For the text-containing cell, return its midpoint in (x, y) coordinate format. 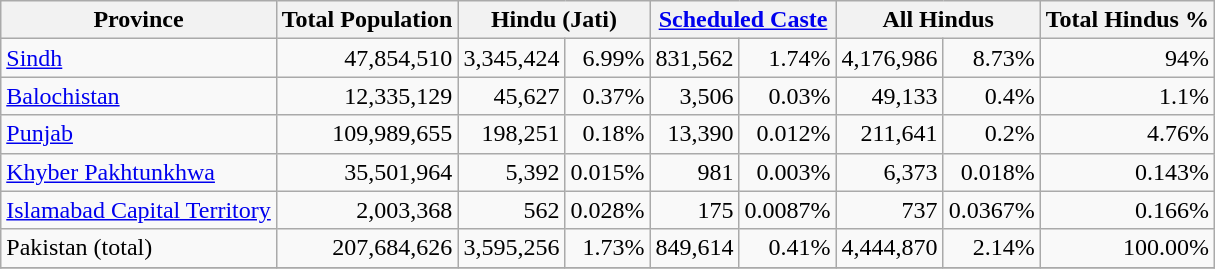
831,562 (694, 58)
0.41% (788, 248)
0.2% (992, 134)
Scheduled Caste (743, 20)
All Hindus (938, 20)
849,614 (694, 248)
Islamabad Capital Territory (139, 210)
1.1% (1127, 96)
0.0087% (788, 210)
0.166% (1127, 210)
12,335,129 (367, 96)
35,501,964 (367, 172)
3,506 (694, 96)
4,444,870 (890, 248)
198,251 (512, 134)
0.012% (788, 134)
45,627 (512, 96)
0.015% (608, 172)
Total Hindus % (1127, 20)
4.76% (1127, 134)
562 (512, 210)
3,345,424 (512, 58)
109,989,655 (367, 134)
Total Population (367, 20)
207,684,626 (367, 248)
1.74% (788, 58)
4,176,986 (890, 58)
Balochistan (139, 96)
0.028% (608, 210)
Province (139, 20)
Khyber Pakhtunkhwa (139, 172)
211,641 (890, 134)
981 (694, 172)
Hindu (Jati) (554, 20)
6,373 (890, 172)
47,854,510 (367, 58)
49,133 (890, 96)
Punjab (139, 134)
6.99% (608, 58)
0.018% (992, 172)
5,392 (512, 172)
175 (694, 210)
2,003,368 (367, 210)
Pakistan (total) (139, 248)
0.18% (608, 134)
Sindh (139, 58)
8.73% (992, 58)
0.03% (788, 96)
1.73% (608, 248)
13,390 (694, 134)
0.37% (608, 96)
0.143% (1127, 172)
0.0367% (992, 210)
100.00% (1127, 248)
0.4% (992, 96)
3,595,256 (512, 248)
2.14% (992, 248)
0.003% (788, 172)
737 (890, 210)
94% (1127, 58)
